Pinpoint the cell where the given text exists, returning its (X, Y) midpoint coordinate. 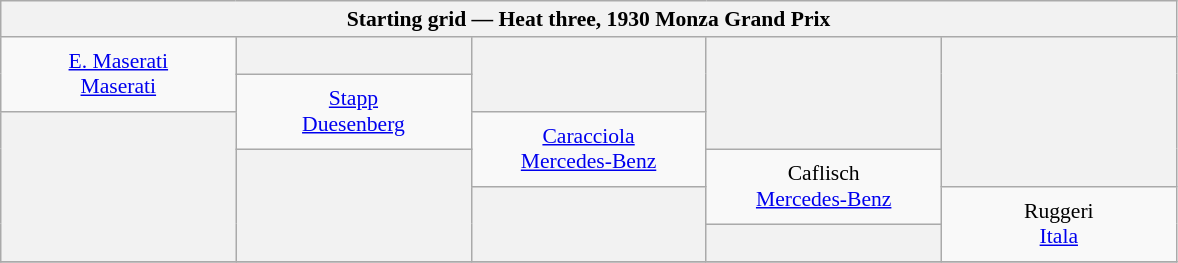
RuggeriItala (1058, 224)
CaracciolaMercedes-Benz (588, 150)
E. MaseratiMaserati (118, 74)
Starting grid — Heat three, 1930 Monza Grand Prix (589, 19)
StappDuesenberg (354, 112)
CaflischMercedes-Benz (824, 186)
